Provide the (X, Y) coordinate of the cell's center where the given text is located.  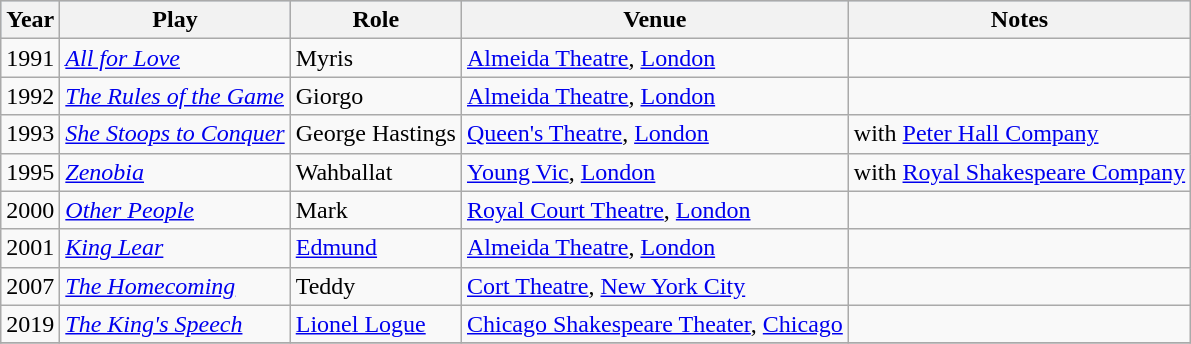
King Lear (175, 248)
Wahballat (376, 172)
Other People (175, 210)
Cort Theatre, New York City (654, 286)
Giorgo (376, 96)
1993 (30, 134)
2007 (30, 286)
with Royal Shakespeare Company (1019, 172)
1995 (30, 172)
Teddy (376, 286)
2000 (30, 210)
The King's Speech (175, 324)
Edmund (376, 248)
2019 (30, 324)
Zenobia (175, 172)
Year (30, 20)
She Stoops to Conquer (175, 134)
The Homecoming (175, 286)
with Peter Hall Company (1019, 134)
Queen's Theatre, London (654, 134)
1991 (30, 58)
1992 (30, 96)
All for Love (175, 58)
The Rules of the Game (175, 96)
Young Vic, London (654, 172)
Notes (1019, 20)
Lionel Logue (376, 324)
Myris (376, 58)
Chicago Shakespeare Theater, Chicago (654, 324)
Play (175, 20)
Venue (654, 20)
Royal Court Theatre, London (654, 210)
Mark (376, 210)
George Hastings (376, 134)
2001 (30, 248)
Role (376, 20)
